Locate the cell with the specified text and output its (X, Y) center coordinate. 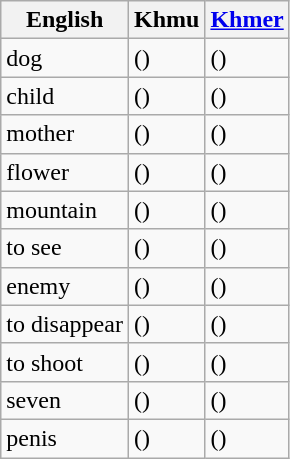
mountain (65, 210)
seven (65, 400)
child (65, 96)
Khmer (247, 20)
to see (65, 248)
enemy (65, 286)
English (65, 20)
Khmu (166, 20)
penis (65, 438)
to shoot (65, 362)
dog (65, 58)
mother (65, 134)
flower (65, 172)
to disappear (65, 324)
